Detect which cell encompasses the target text, then output its (x, y) center coordinate. 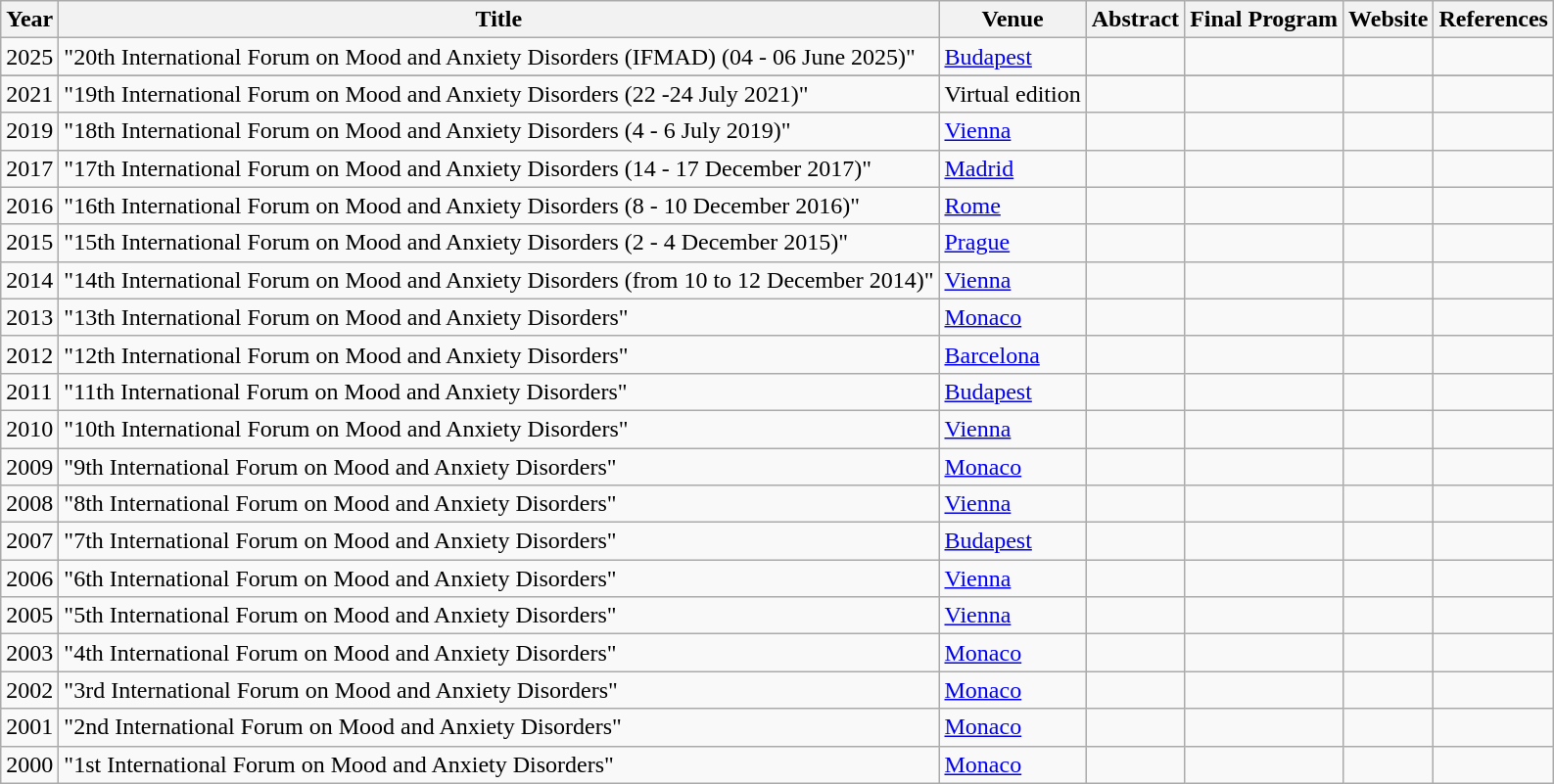
References (1494, 20)
"3rd International Forum on Mood and Anxiety Disorders" (499, 690)
"15th International Forum on Mood and Anxiety Disorders (2 - 4 December 2015)" (499, 243)
"5th International Forum on Mood and Anxiety Disorders" (499, 616)
2010 (29, 429)
2015 (29, 243)
"9th International Forum on Mood and Anxiety Disorders" (499, 467)
2014 (29, 280)
"18th International Forum on Mood and Anxiety Disorders (4 - 6 July 2019)" (499, 131)
2006 (29, 578)
Rome (1012, 206)
2021 (29, 94)
"10th International Forum on Mood and Anxiety Disorders" (499, 429)
Virtual edition (1012, 94)
Barcelona (1012, 354)
Title (499, 20)
"6th International Forum on Mood and Anxiety Disorders" (499, 578)
2000 (29, 764)
2016 (29, 206)
2009 (29, 467)
2019 (29, 131)
2008 (29, 504)
2013 (29, 317)
"7th International Forum on Mood and Anxiety Disorders" (499, 541)
2002 (29, 690)
"13th International Forum on Mood and Anxiety Disorders" (499, 317)
2001 (29, 727)
2025 (29, 57)
"4th International Forum on Mood and Anxiety Disorders" (499, 653)
"11th International Forum on Mood and Anxiety Disorders" (499, 392)
Year (29, 20)
2003 (29, 653)
"19th International Forum on Mood and Anxiety Disorders (22 -24 July 2021)" (499, 94)
"16th International Forum on Mood and Anxiety Disorders (8 - 10 December 2016)" (499, 206)
2017 (29, 168)
Abstract (1135, 20)
2007 (29, 541)
"14th International Forum on Mood and Anxiety Disorders (from 10 to 12 December 2014)" (499, 280)
2011 (29, 392)
Final Program (1264, 20)
"8th International Forum on Mood and Anxiety Disorders" (499, 504)
Prague (1012, 243)
"17th International Forum on Mood and Anxiety Disorders (14 - 17 December 2017)" (499, 168)
Venue (1012, 20)
2012 (29, 354)
Website (1389, 20)
"12th International Forum on Mood and Anxiety Disorders" (499, 354)
"20th International Forum on Mood and Anxiety Disorders (IFMAD) (04 - 06 June 2025)" (499, 57)
"1st International Forum on Mood and Anxiety Disorders" (499, 764)
2005 (29, 616)
"2nd International Forum on Mood and Anxiety Disorders" (499, 727)
Madrid (1012, 168)
